Determine the [X, Y] coordinate at the center of the cell enclosing the given text.  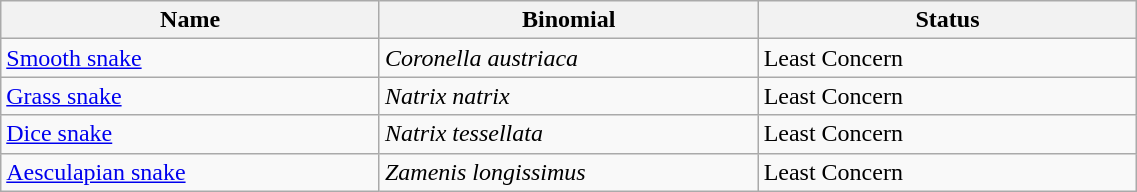
Grass snake [190, 96]
Smooth snake [190, 58]
Dice snake [190, 134]
Binomial [568, 20]
Natrix tessellata [568, 134]
Natrix natrix [568, 96]
Zamenis longissimus [568, 172]
Name [190, 20]
Coronella austriaca [568, 58]
Aesculapian snake [190, 172]
Status [948, 20]
